Locate the cell with the specified text and output its (x, y) center coordinate. 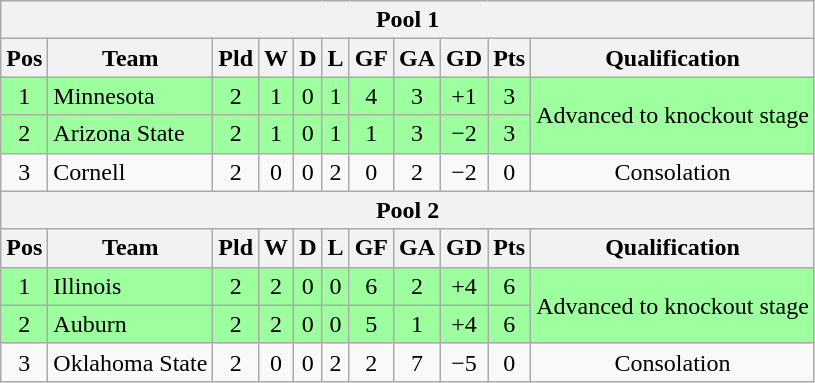
Illinois (130, 286)
Oklahoma State (130, 362)
−5 (464, 362)
Auburn (130, 324)
+1 (464, 96)
Arizona State (130, 134)
7 (418, 362)
5 (371, 324)
Minnesota (130, 96)
Pool 2 (408, 210)
Pool 1 (408, 20)
Cornell (130, 172)
4 (371, 96)
